Identify which cell holds the provided text, then report its (X, Y) central coordinate. 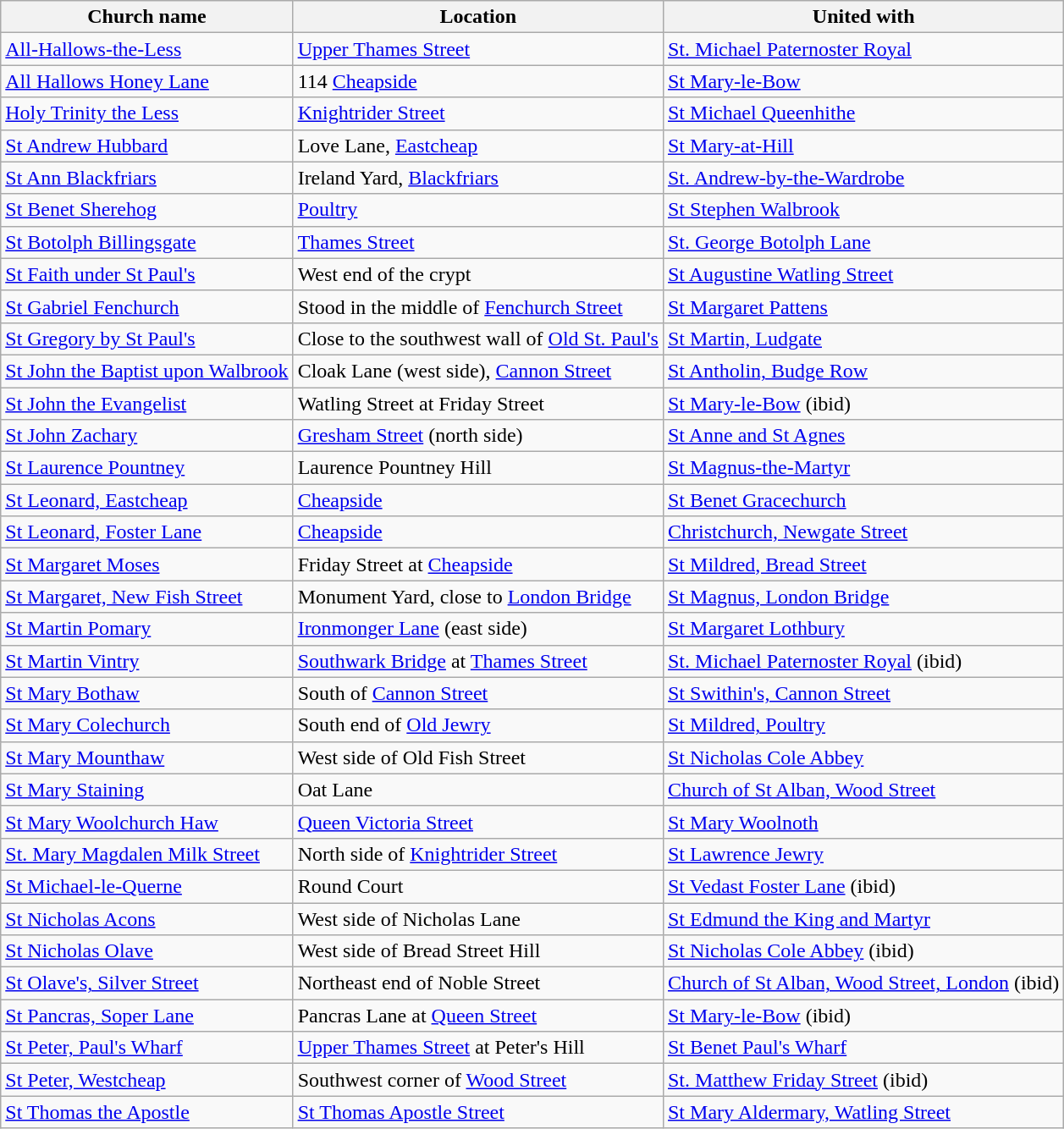
Upper Thames Street (477, 49)
South of Cannon Street (477, 693)
St Margaret, New Fish Street (147, 597)
St Antholin, Budge Row (863, 371)
St Mary Woolnoth (863, 822)
St Mary Mounthaw (147, 757)
St Mary Woolchurch Haw (147, 822)
West side of Old Fish Street (477, 757)
St John Zachary (147, 436)
West side of Nicholas Lane (477, 918)
Holy Trinity the Less (147, 113)
Church of St Alban, Wood Street (863, 790)
St Augustine Watling Street (863, 274)
Church of St Alban, Wood Street, London (ibid) (863, 983)
St. George Botolph Lane (863, 242)
Upper Thames Street at Peter's Hill (477, 1048)
St Thomas the Apostle (147, 1112)
Queen Victoria Street (477, 822)
St Magnus-the-Martyr (863, 468)
West side of Bread Street Hill (477, 951)
St Ann Blackfriars (147, 178)
St Mary-le-Bow (863, 81)
St Pancras, Soper Lane (147, 1016)
St Lawrence Jewry (863, 854)
St Leonard, Foster Lane (147, 532)
St Laurence Pountney (147, 468)
St. Michael Paternoster Royal (ibid) (863, 661)
St Margaret Lothbury (863, 629)
St John the Baptist upon Walbrook (147, 371)
Pancras Lane at Queen Street (477, 1016)
Love Lane, Eastcheap (477, 146)
St Martin, Ludgate (863, 339)
St John the Evangelist (147, 404)
St Magnus, London Bridge (863, 597)
St Margaret Moses (147, 564)
All-Hallows-the-Less (147, 49)
St Mary Staining (147, 790)
Ironmonger Lane (east side) (477, 629)
Oat Lane (477, 790)
Poultry (477, 210)
St Andrew Hubbard (147, 146)
Watling Street at Friday Street (477, 404)
All Hallows Honey Lane (147, 81)
Friday Street at Cheapside (477, 564)
Location (477, 17)
St Gabriel Fenchurch (147, 306)
St Peter, Paul's Wharf (147, 1048)
St Mary Aldermary, Watling Street (863, 1112)
St Mary Colechurch (147, 725)
Knightrider Street (477, 113)
St Mary Bothaw (147, 693)
Stood in the middle of Fenchurch Street (477, 306)
Southwark Bridge at Thames Street (477, 661)
St Mildred, Bread Street (863, 564)
St Stephen Walbrook (863, 210)
South end of Old Jewry (477, 725)
Christchurch, Newgate Street (863, 532)
St Vedast Foster Lane (ibid) (863, 886)
St Thomas Apostle Street (477, 1112)
Ireland Yard, Blackfriars (477, 178)
St Mildred, Poultry (863, 725)
St Leonard, Eastcheap (147, 500)
St Gregory by St Paul's (147, 339)
Southwest corner of Wood Street (477, 1080)
Close to the southwest wall of Old St. Paul's (477, 339)
St. Mary Magdalen Milk Street (147, 854)
St Nicholas Cole Abbey (ibid) (863, 951)
St Michael Queenhithe (863, 113)
Church name (147, 17)
St Nicholas Cole Abbey (863, 757)
114 Cheapside (477, 81)
St Olave's, Silver Street (147, 983)
Laurence Pountney Hill (477, 468)
St Nicholas Olave (147, 951)
Round Court (477, 886)
Northeast end of Noble Street (477, 983)
Thames Street (477, 242)
West end of the crypt (477, 274)
St Michael-le-Querne (147, 886)
St Swithin's, Cannon Street (863, 693)
St Edmund the King and Martyr (863, 918)
St Margaret Pattens (863, 306)
Gresham Street (north side) (477, 436)
St. Matthew Friday Street (ibid) (863, 1080)
St Botolph Billingsgate (147, 242)
Monument Yard, close to London Bridge (477, 597)
St Martin Vintry (147, 661)
St Nicholas Acons (147, 918)
St Anne and St Agnes (863, 436)
United with (863, 17)
St Benet Paul's Wharf (863, 1048)
St Benet Gracechurch (863, 500)
St Faith under St Paul's (147, 274)
North side of Knightrider Street (477, 854)
St. Michael Paternoster Royal (863, 49)
Cloak Lane (west side), Cannon Street (477, 371)
St. Andrew-by-the-Wardrobe (863, 178)
St Mary-at-Hill (863, 146)
St Martin Pomary (147, 629)
St Benet Sherehog (147, 210)
St Peter, Westcheap (147, 1080)
